Locate the cell with the specified text and output its [x, y] center coordinate. 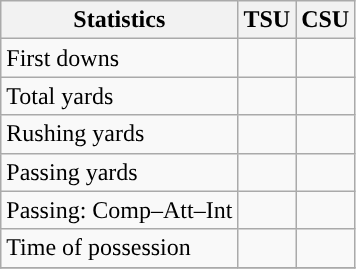
Statistics [120, 20]
Total yards [120, 96]
Rushing yards [120, 134]
First downs [120, 58]
TSU [267, 20]
Time of possession [120, 248]
CSU [326, 20]
Passing yards [120, 172]
Passing: Comp–Att–Int [120, 210]
